Identify which cell holds the provided text, then report its [x, y] central coordinate. 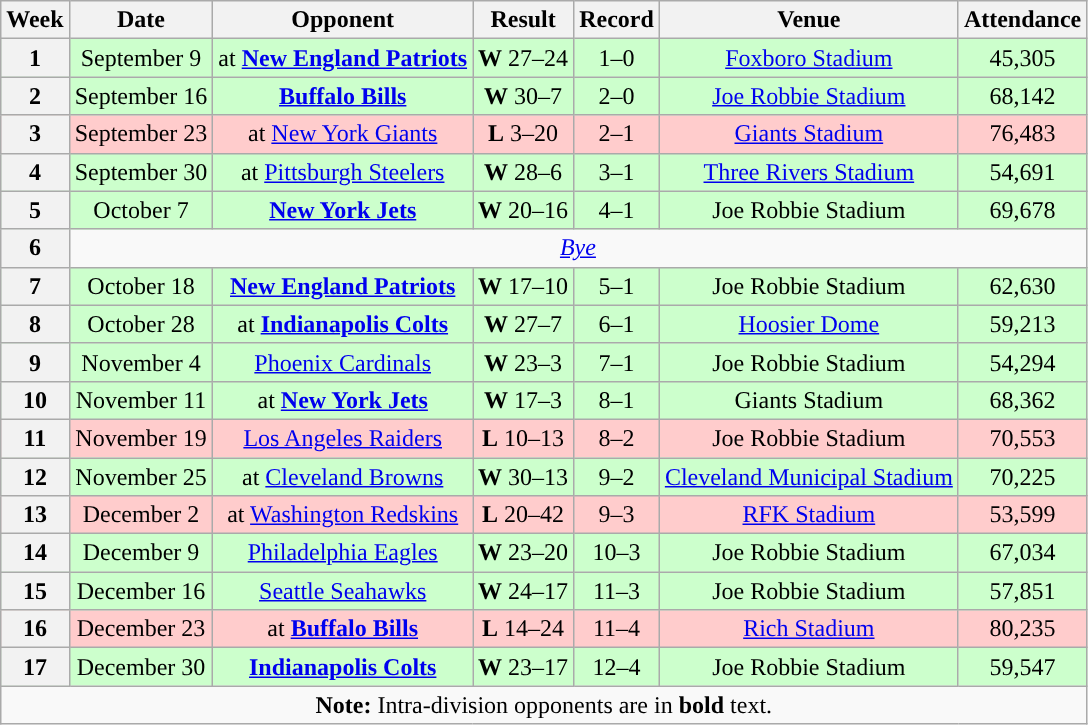
Date [141, 20]
October 18 [141, 286]
November 25 [141, 477]
at New York Giants [343, 134]
68,362 [1022, 400]
W 23–20 [524, 553]
15 [35, 591]
December 9 [141, 553]
at New England Patriots [343, 58]
at Cleveland Browns [343, 477]
9–2 [617, 477]
2–0 [617, 96]
8–1 [617, 400]
Los Angeles Raiders [343, 438]
10–3 [617, 553]
70,225 [1022, 477]
W 30–7 [524, 96]
December 16 [141, 591]
Record [617, 20]
59,547 [1022, 667]
at Buffalo Bills [343, 629]
1–0 [617, 58]
at Indianapolis Colts [343, 324]
54,691 [1022, 172]
9 [35, 362]
57,851 [1022, 591]
4–1 [617, 210]
W 17–10 [524, 286]
6 [35, 248]
December 30 [141, 667]
Buffalo Bills [343, 96]
16 [35, 629]
Hoosier Dome [808, 324]
17 [35, 667]
Foxboro Stadium [808, 58]
12–4 [617, 667]
October 7 [141, 210]
L 3–20 [524, 134]
8 [35, 324]
Three Rivers Stadium [808, 172]
10 [35, 400]
Bye [578, 248]
December 23 [141, 629]
5–1 [617, 286]
W 28–6 [524, 172]
New England Patriots [343, 286]
Opponent [343, 20]
L 10–13 [524, 438]
September 16 [141, 96]
Result [524, 20]
New York Jets [343, 210]
Indianapolis Colts [343, 667]
Philadelphia Eagles [343, 553]
9–3 [617, 515]
Note: Intra-division opponents are in bold text. [544, 705]
76,483 [1022, 134]
Attendance [1022, 20]
W 27–7 [524, 324]
5 [35, 210]
W 23–17 [524, 667]
3 [35, 134]
67,034 [1022, 553]
October 28 [141, 324]
W 17–3 [524, 400]
W 27–24 [524, 58]
3–1 [617, 172]
Phoenix Cardinals [343, 362]
November 19 [141, 438]
November 4 [141, 362]
68,142 [1022, 96]
2 [35, 96]
at Washington Redskins [343, 515]
W 23–3 [524, 362]
11–4 [617, 629]
11 [35, 438]
W 24–17 [524, 591]
December 2 [141, 515]
59,213 [1022, 324]
Seattle Seahawks [343, 591]
54,294 [1022, 362]
L 20–42 [524, 515]
4 [35, 172]
62,630 [1022, 286]
W 30–13 [524, 477]
September 9 [141, 58]
Venue [808, 20]
L 14–24 [524, 629]
Rich Stadium [808, 629]
80,235 [1022, 629]
11–3 [617, 591]
13 [35, 515]
69,678 [1022, 210]
8–2 [617, 438]
RFK Stadium [808, 515]
September 23 [141, 134]
September 30 [141, 172]
Cleveland Municipal Stadium [808, 477]
7 [35, 286]
at New York Jets [343, 400]
45,305 [1022, 58]
at Pittsburgh Steelers [343, 172]
7–1 [617, 362]
Week [35, 20]
W 20–16 [524, 210]
70,553 [1022, 438]
6–1 [617, 324]
14 [35, 553]
1 [35, 58]
12 [35, 477]
53,599 [1022, 515]
November 11 [141, 400]
2–1 [617, 134]
